Find where the given text appears and provide that cell's center as [X, Y] coordinate. 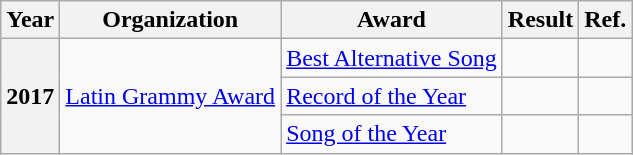
Ref. [606, 20]
Best Alternative Song [392, 58]
Organization [170, 20]
Result [540, 20]
Latin Grammy Award [170, 96]
2017 [30, 96]
Record of the Year [392, 96]
Year [30, 20]
Award [392, 20]
Song of the Year [392, 134]
